For the text-containing cell, return its midpoint in (x, y) coordinate format. 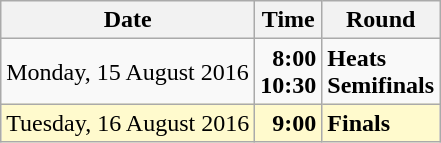
Time (288, 20)
9:00 (288, 123)
HeatsSemifinals (381, 72)
Monday, 15 August 2016 (128, 72)
Date (128, 20)
Round (381, 20)
Tuesday, 16 August 2016 (128, 123)
Finals (381, 123)
8:0010:30 (288, 72)
